For the text-containing cell, return its midpoint in (X, Y) coordinate format. 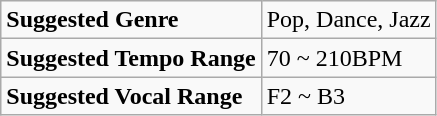
F2 ~ B3 (348, 96)
Pop, Dance, Jazz (348, 20)
Suggested Vocal Range (131, 96)
Suggested Tempo Range (131, 58)
Suggested Genre (131, 20)
70 ~ 210BPM (348, 58)
